Find where the given text appears and provide that cell's center as (X, Y) coordinate. 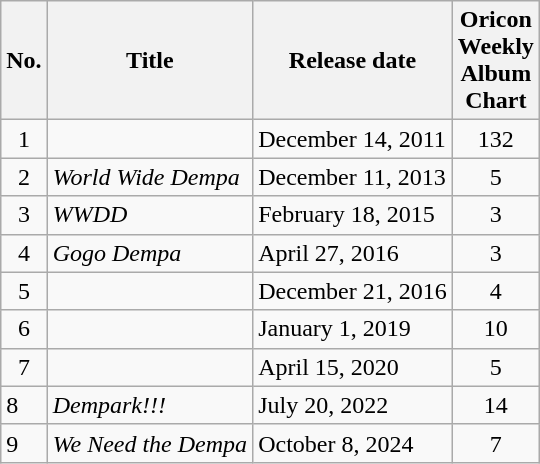
December 11, 2013 (353, 177)
WWDD (150, 215)
February 18, 2015 (353, 215)
Title (150, 60)
October 8, 2024 (353, 443)
April 27, 2016 (353, 253)
6 (24, 329)
14 (496, 405)
January 1, 2019 (353, 329)
We Need the Dempa (150, 443)
10 (496, 329)
9 (24, 443)
December 14, 2011 (353, 139)
World Wide Dempa (150, 177)
No. (24, 60)
December 21, 2016 (353, 291)
Dempark!!! (150, 405)
2 (24, 177)
OriconWeekly AlbumChart (496, 60)
April 15, 2020 (353, 367)
8 (24, 405)
132 (496, 139)
July 20, 2022 (353, 405)
1 (24, 139)
Release date (353, 60)
Gogo Dempa (150, 253)
